Find where the given text appears and provide that cell's center as [X, Y] coordinate. 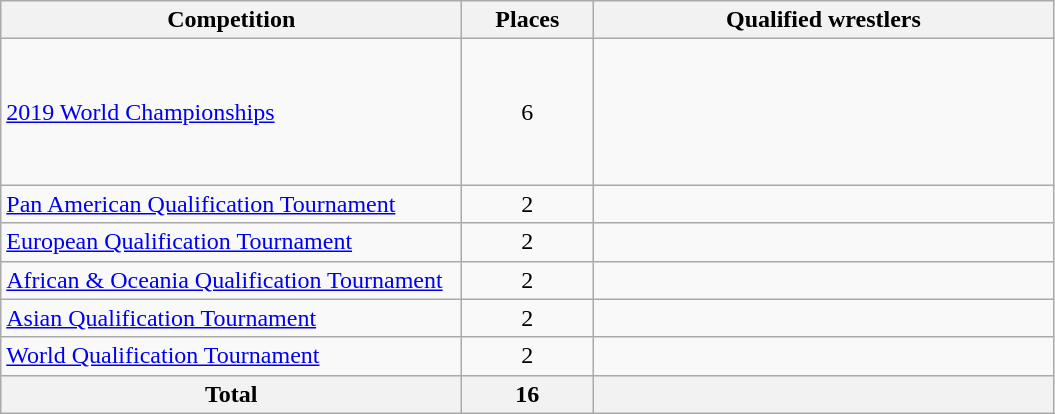
European Qualification Tournament [232, 242]
African & Oceania Qualification Tournament [232, 280]
2019 World Championships [232, 112]
Pan American Qualification Tournament [232, 204]
Competition [232, 20]
Asian Qualification Tournament [232, 318]
Places [528, 20]
Total [232, 394]
16 [528, 394]
6 [528, 112]
World Qualification Tournament [232, 356]
Qualified wrestlers [824, 20]
